Return [X, Y] of the center of cell containing provided text 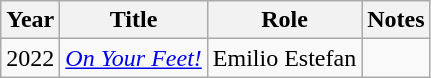
On Your Feet! [134, 58]
Year [30, 20]
Title [134, 20]
Emilio Estefan [284, 58]
Role [284, 20]
2022 [30, 58]
Notes [396, 20]
